Identify which cell holds the provided text, then report its [x, y] central coordinate. 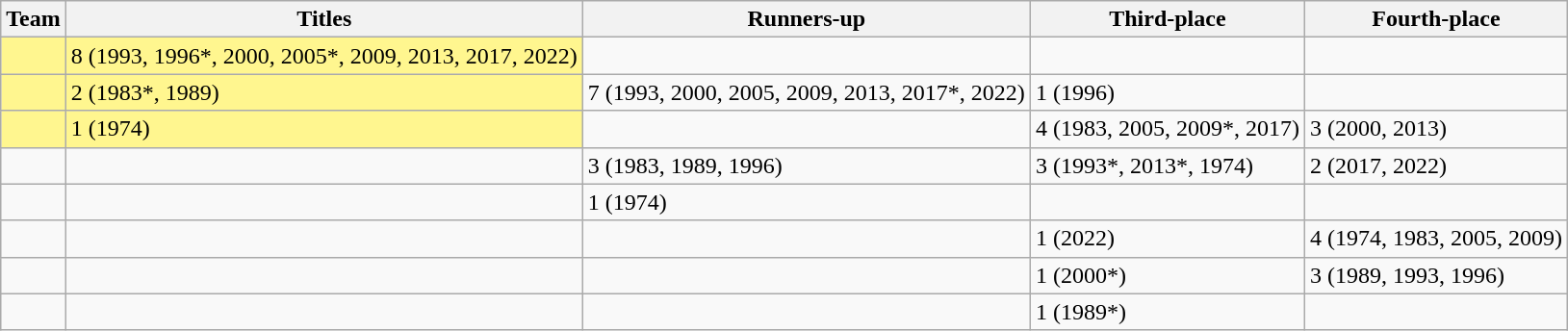
2 (1983*, 1989) [323, 92]
Fourth-place [1436, 19]
3 (1989, 1993, 1996) [1436, 275]
Third-place [1167, 19]
1 (1989*) [1167, 312]
Runners-up [807, 19]
7 (1993, 2000, 2005, 2009, 2013, 2017*, 2022) [807, 92]
3 (1993*, 2013*, 1974) [1167, 165]
4 (1983, 2005, 2009*, 2017) [1167, 129]
4 (1974, 1983, 2005, 2009) [1436, 239]
Titles [323, 19]
1 (2000*) [1167, 275]
8 (1993, 1996*, 2000, 2005*, 2009, 2013, 2017, 2022) [323, 56]
3 (1983, 1989, 1996) [807, 165]
2 (2017, 2022) [1436, 165]
1 (2022) [1167, 239]
1 (1996) [1167, 92]
Team [34, 19]
3 (2000, 2013) [1436, 129]
